Determine the (x, y) coordinate at the center of the cell enclosing the given text.  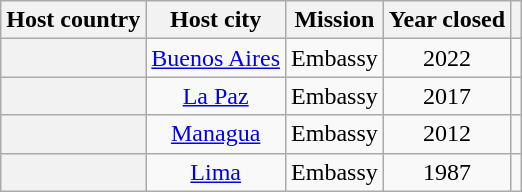
2017 (446, 96)
2012 (446, 134)
Host city (216, 20)
Buenos Aires (216, 58)
1987 (446, 172)
La Paz (216, 96)
Mission (335, 20)
Managua (216, 134)
Lima (216, 172)
Host country (74, 20)
Year closed (446, 20)
2022 (446, 58)
